Return (X, Y) of the center of cell containing provided text 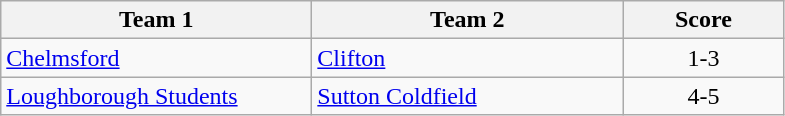
1-3 (704, 58)
Loughborough Students (156, 96)
Sutton Coldfield (468, 96)
Team 1 (156, 20)
4-5 (704, 96)
Score (704, 20)
Team 2 (468, 20)
Chelmsford (156, 58)
Clifton (468, 58)
